Determine the (X, Y) coordinate at the center of the cell enclosing the given text.  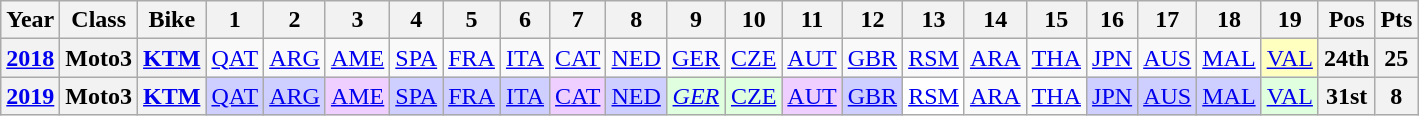
6 (524, 20)
31st (1346, 96)
3 (357, 20)
16 (1112, 20)
24th (1346, 58)
12 (872, 20)
17 (1168, 20)
2019 (30, 96)
Bike (172, 20)
18 (1229, 20)
19 (1290, 20)
4 (416, 20)
9 (696, 20)
25 (1396, 58)
Pos (1346, 20)
7 (578, 20)
10 (753, 20)
Class (99, 20)
2 (295, 20)
Pts (1396, 20)
11 (812, 20)
13 (934, 20)
5 (472, 20)
15 (1056, 20)
14 (995, 20)
1 (235, 20)
Year (30, 20)
2018 (30, 58)
